Locate the cell with the specified text and output its (x, y) center coordinate. 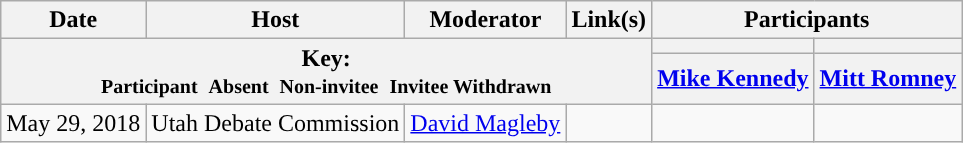
Moderator (486, 20)
Mike Kennedy (733, 78)
Key: Participant Absent Non-invitee Invitee Withdrawn (326, 72)
Date (74, 20)
Link(s) (609, 20)
Host (276, 20)
David Magleby (486, 123)
Participants (807, 20)
May 29, 2018 (74, 123)
Mitt Romney (888, 78)
Utah Debate Commission (276, 123)
